Detect which cell encompasses the target text, then output its (x, y) center coordinate. 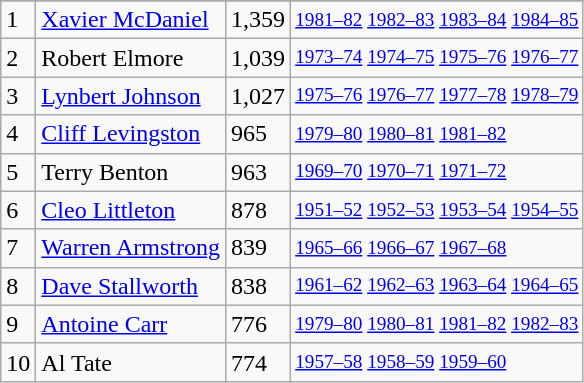
10 (18, 362)
Warren Armstrong (131, 248)
6 (18, 210)
965 (258, 134)
7 (18, 248)
1,359 (258, 20)
5 (18, 172)
1981–82 1982–83 1983–84 1984–85 (437, 20)
776 (258, 324)
1 (18, 20)
1973–74 1974–75 1975–76 1976–77 (437, 58)
1951–52 1952–53 1953–54 1954–55 (437, 210)
878 (258, 210)
1,039 (258, 58)
Dave Stallworth (131, 286)
Robert Elmore (131, 58)
1965–66 1966–67 1967–68 (437, 248)
839 (258, 248)
3 (18, 96)
1969–70 1970–71 1971–72 (437, 172)
1,027 (258, 96)
4 (18, 134)
1961–62 1962–63 1963–64 1964–65 (437, 286)
Xavier McDaniel (131, 20)
963 (258, 172)
Antoine Carr (131, 324)
Terry Benton (131, 172)
8 (18, 286)
Cleo Littleton (131, 210)
1979–80 1980–81 1981–82 (437, 134)
9 (18, 324)
1979–80 1980–81 1981–82 1982–83 (437, 324)
Al Tate (131, 362)
1975–76 1976–77 1977–78 1978–79 (437, 96)
1957–58 1958–59 1959–60 (437, 362)
774 (258, 362)
Lynbert Johnson (131, 96)
2 (18, 58)
Cliff Levingston (131, 134)
838 (258, 286)
